Locate the cell with the specified text and output its [x, y] center coordinate. 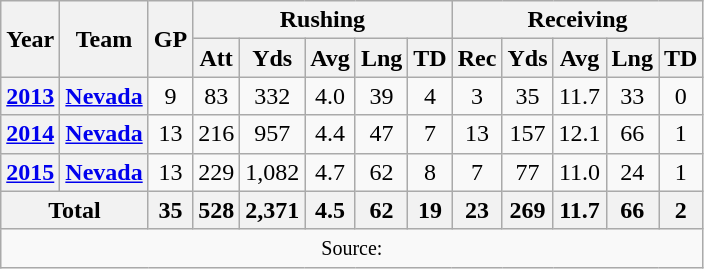
2013 [30, 96]
269 [528, 210]
229 [216, 172]
216 [216, 134]
1,082 [272, 172]
Year [30, 39]
0 [680, 96]
2014 [30, 134]
Receiving [578, 20]
39 [381, 96]
157 [528, 134]
528 [216, 210]
Att [216, 58]
3 [477, 96]
GP [170, 39]
Source: [352, 248]
83 [216, 96]
4.7 [330, 172]
19 [430, 210]
4.0 [330, 96]
Rushing [323, 20]
2,371 [272, 210]
2 [680, 210]
47 [381, 134]
9 [170, 96]
2015 [30, 172]
957 [272, 134]
11.0 [580, 172]
4.5 [330, 210]
12.1 [580, 134]
4 [430, 96]
8 [430, 172]
332 [272, 96]
Team [104, 39]
33 [632, 96]
24 [632, 172]
77 [528, 172]
4.4 [330, 134]
23 [477, 210]
Rec [477, 58]
Total [74, 210]
